For the text-containing cell, return its midpoint in (X, Y) coordinate format. 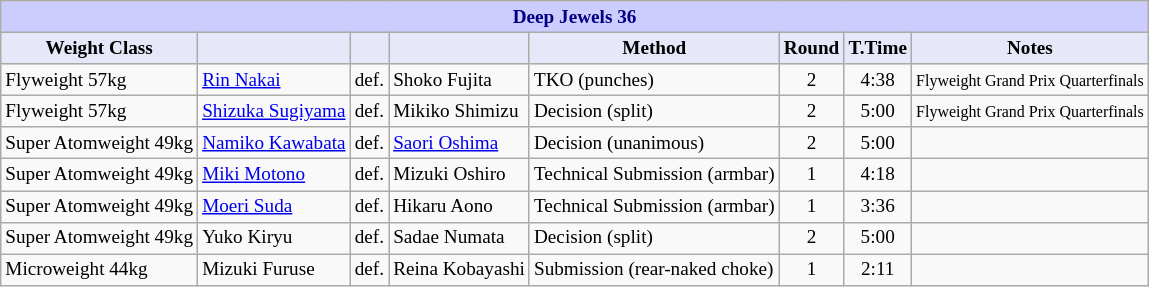
Namiko Kawabata (274, 143)
4:18 (878, 175)
4:38 (878, 80)
Decision (unanimous) (654, 143)
3:36 (878, 206)
2:11 (878, 270)
Hikaru Aono (460, 206)
Sadae Numata (460, 238)
Shizuka Sugiyama (274, 111)
Weight Class (100, 48)
Moeri Suda (274, 206)
Method (654, 48)
Mizuki Furuse (274, 270)
Reina Kobayashi (460, 270)
Mikiko Shimizu (460, 111)
T.Time (878, 48)
Notes (1030, 48)
Miki Motono (274, 175)
Mizuki Oshiro (460, 175)
Deep Jewels 36 (575, 17)
Shoko Fujita (460, 80)
Saori Oshima (460, 143)
Round (812, 48)
Rin Nakai (274, 80)
Microweight 44kg (100, 270)
TKO (punches) (654, 80)
Submission (rear-naked choke) (654, 270)
Yuko Kiryu (274, 238)
